Output the [X, Y] coordinate of the center of the cell containing the given text.  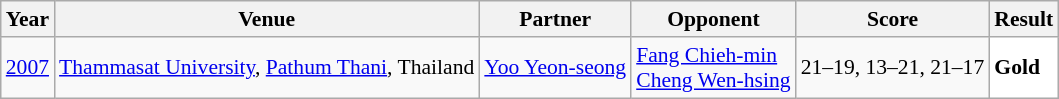
Result [1024, 19]
Yoo Yeon-seong [555, 68]
Thammasat University, Pathum Thani, Thailand [266, 68]
Venue [266, 19]
Year [28, 19]
Gold [1024, 68]
Fang Chieh-min Cheng Wen-hsing [713, 68]
2007 [28, 68]
Partner [555, 19]
Score [893, 19]
21–19, 13–21, 21–17 [893, 68]
Opponent [713, 19]
